Output the [X, Y] coordinate of the center of the cell containing the given text.  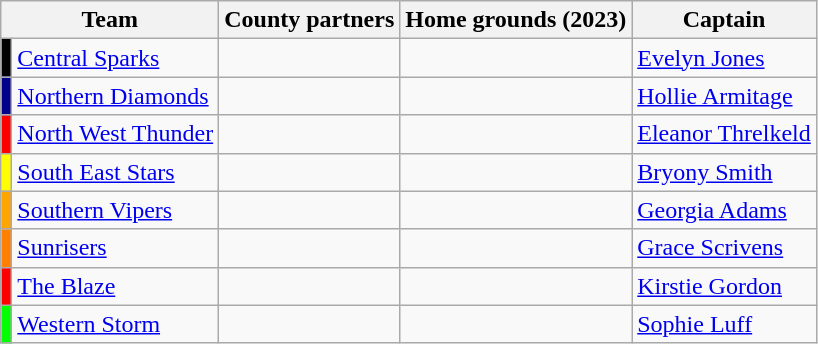
Kirstie Gordon [724, 286]
Team [110, 20]
North West Thunder [116, 134]
Georgia Adams [724, 210]
County partners [310, 20]
Central Sparks [116, 58]
Evelyn Jones [724, 58]
Eleanor Threlkeld [724, 134]
South East Stars [116, 172]
Home grounds (2023) [516, 20]
Hollie Armitage [724, 96]
Southern Vipers [116, 210]
Sophie Luff [724, 324]
Sunrisers [116, 248]
Captain [724, 20]
Bryony Smith [724, 172]
Western Storm [116, 324]
Northern Diamonds [116, 96]
The Blaze [116, 286]
Grace Scrivens [724, 248]
